Locate the cell with the specified text and output its [x, y] center coordinate. 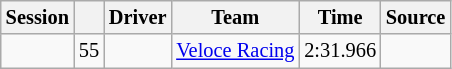
Source [416, 17]
Team [235, 17]
Session [38, 17]
55 [89, 51]
Time [340, 17]
2:31.966 [340, 51]
Driver [138, 17]
Veloce Racing [235, 51]
